Extract the [X, Y] coordinate from the center of the cell holding the provided text.  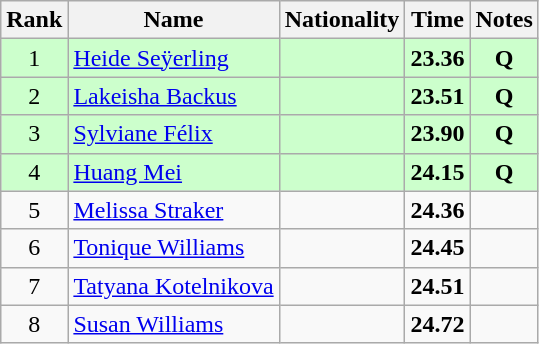
Susan Williams [174, 324]
6 [34, 248]
23.36 [438, 58]
23.90 [438, 134]
24.45 [438, 248]
4 [34, 172]
Rank [34, 20]
Lakeisha Backus [174, 96]
Heide Seÿerling [174, 58]
24.15 [438, 172]
24.51 [438, 286]
Nationality [342, 20]
24.72 [438, 324]
Tonique Williams [174, 248]
Sylviane Félix [174, 134]
1 [34, 58]
5 [34, 210]
Time [438, 20]
3 [34, 134]
Name [174, 20]
Melissa Straker [174, 210]
Tatyana Kotelnikova [174, 286]
2 [34, 96]
Notes [504, 20]
7 [34, 286]
8 [34, 324]
23.51 [438, 96]
Huang Mei [174, 172]
24.36 [438, 210]
